Provide the (x, y) coordinate of the cell's center where the given text is located.  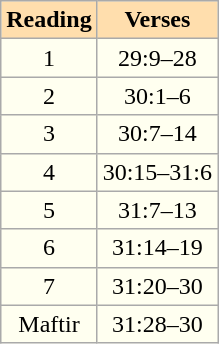
Maftir (49, 324)
7 (49, 286)
Reading (49, 20)
30:1–6 (157, 96)
30:7–14 (157, 134)
4 (49, 172)
5 (49, 210)
Verses (157, 20)
29:9–28 (157, 58)
31:7–13 (157, 210)
30:15–31:6 (157, 172)
3 (49, 134)
31:28–30 (157, 324)
31:14–19 (157, 248)
1 (49, 58)
6 (49, 248)
31:20–30 (157, 286)
2 (49, 96)
